Return [X, Y] of the center of cell containing provided text 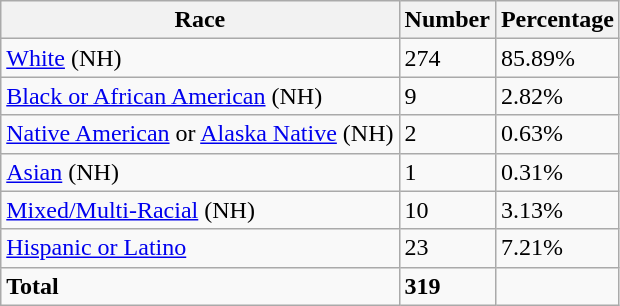
7.21% [557, 248]
Percentage [557, 20]
2.82% [557, 96]
85.89% [557, 58]
Black or African American (NH) [200, 96]
0.31% [557, 172]
0.63% [557, 134]
274 [447, 58]
Hispanic or Latino [200, 248]
2 [447, 134]
Total [200, 286]
10 [447, 210]
White (NH) [200, 58]
Asian (NH) [200, 172]
Native American or Alaska Native (NH) [200, 134]
Mixed/Multi-Racial (NH) [200, 210]
319 [447, 286]
3.13% [557, 210]
1 [447, 172]
Number [447, 20]
Race [200, 20]
23 [447, 248]
9 [447, 96]
